Identify which cell holds the provided text, then report its (x, y) central coordinate. 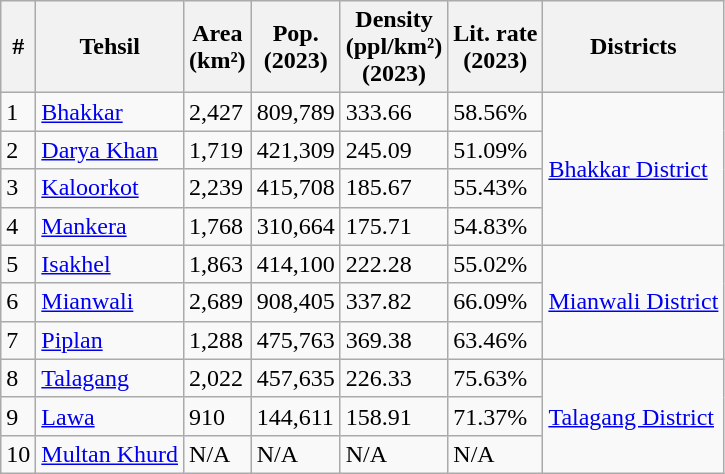
Mianwali District (634, 302)
910 (218, 416)
222.28 (394, 264)
Density(ppl/km²)(2023) (394, 47)
Piplan (110, 340)
369.38 (394, 340)
Lit. rate(2023) (496, 47)
9 (18, 416)
63.46% (496, 340)
226.33 (394, 378)
1,768 (218, 226)
54.83% (496, 226)
310,664 (296, 226)
175.71 (394, 226)
1,288 (218, 340)
457,635 (296, 378)
415,708 (296, 188)
Bhakkar District (634, 169)
66.09% (496, 302)
5 (18, 264)
58.56% (496, 112)
Darya Khan (110, 150)
414,100 (296, 264)
333.66 (394, 112)
Multan Khurd (110, 454)
7 (18, 340)
4 (18, 226)
Isakhel (110, 264)
2,689 (218, 302)
Kaloorkot (110, 188)
1,863 (218, 264)
809,789 (296, 112)
Talagang District (634, 416)
1 (18, 112)
144,611 (296, 416)
6 (18, 302)
337.82 (394, 302)
55.43% (496, 188)
2,427 (218, 112)
10 (18, 454)
2,239 (218, 188)
158.91 (394, 416)
Districts (634, 47)
908,405 (296, 302)
3 (18, 188)
Talagang (110, 378)
421,309 (296, 150)
Pop.(2023) (296, 47)
Tehsil (110, 47)
Mankera (110, 226)
Area(km²) (218, 47)
55.02% (496, 264)
Lawa (110, 416)
475,763 (296, 340)
185.67 (394, 188)
2,022 (218, 378)
8 (18, 378)
71.37% (496, 416)
245.09 (394, 150)
2 (18, 150)
Mianwali (110, 302)
Bhakkar (110, 112)
1,719 (218, 150)
51.09% (496, 150)
75.63% (496, 378)
# (18, 47)
